Output the (X, Y) coordinate of the center of the cell containing the given text.  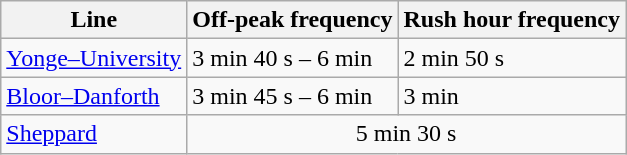
Sheppard (94, 134)
3 min (512, 96)
Yonge–University (94, 58)
Bloor–Danforth (94, 96)
Line (94, 20)
Rush hour frequency (512, 20)
2 min 50 s (512, 58)
3 min 45 s – 6 min (292, 96)
5 min 30 s (406, 134)
3 min 40 s – 6 min (292, 58)
Off-peak frequency (292, 20)
